Determine the [x, y] coordinate at the center of the cell enclosing the given text.  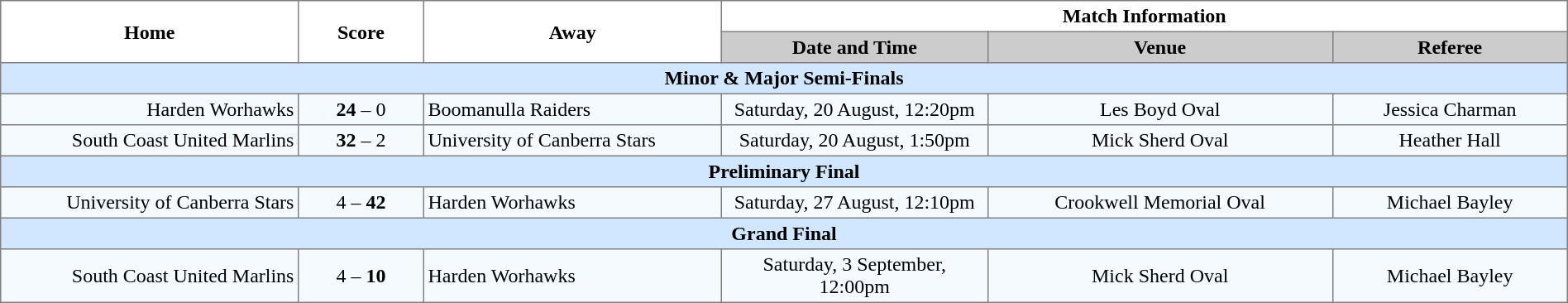
Home [150, 31]
Date and Time [854, 47]
Venue [1159, 47]
Boomanulla Raiders [572, 109]
Preliminary Final [784, 171]
Saturday, 27 August, 12:10pm [854, 203]
Saturday, 3 September, 12:00pm [854, 276]
Heather Hall [1450, 141]
Minor & Major Semi-Finals [784, 79]
Away [572, 31]
4 – 10 [361, 276]
Match Information [1145, 17]
32 – 2 [361, 141]
24 – 0 [361, 109]
Saturday, 20 August, 1:50pm [854, 141]
Saturday, 20 August, 12:20pm [854, 109]
Jessica Charman [1450, 109]
Grand Final [784, 233]
Les Boyd Oval [1159, 109]
Score [361, 31]
Referee [1450, 47]
Crookwell Memorial Oval [1159, 203]
4 – 42 [361, 203]
